Locate the cell with the specified text and output its (X, Y) center coordinate. 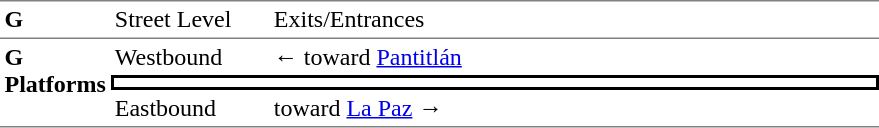
Street Level (190, 19)
← toward Pantitlán (574, 57)
G (55, 19)
Eastbound (190, 109)
Exits/Entrances (574, 19)
toward La Paz → (574, 109)
GPlatforms (55, 83)
Westbound (190, 57)
